Return (x, y) of the center of cell containing provided text 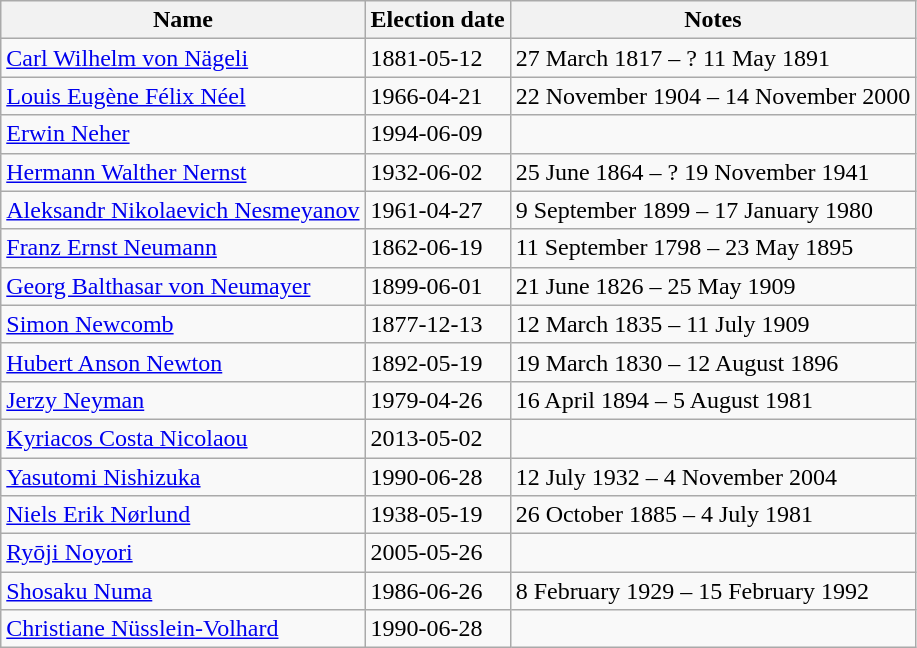
22 November 1904 – 14 November 2000 (713, 96)
2005-05-26 (438, 553)
Hubert Anson Newton (183, 362)
Election date (438, 20)
Aleksandr Nikolaevich Nesmeyanov (183, 210)
Franz Ernst Neumann (183, 248)
Christiane Nüsslein-Volhard (183, 629)
1938-05-19 (438, 515)
26 October 1885 – 4 July 1981 (713, 515)
Shosaku Numa (183, 591)
Louis Eugène Félix Néel (183, 96)
11 September 1798 – 23 May 1895 (713, 248)
Kyriacos Costa Nicolaou (183, 438)
Name (183, 20)
1966-04-21 (438, 96)
19 March 1830 – 12 August 1896 (713, 362)
1899-06-01 (438, 286)
1994-06-09 (438, 134)
Niels Erik Nørlund (183, 515)
1862-06-19 (438, 248)
1892-05-19 (438, 362)
1881-05-12 (438, 58)
Hermann Walther Nernst (183, 172)
Yasutomi Nishizuka (183, 477)
Notes (713, 20)
1979-04-26 (438, 400)
Georg Balthasar von Neumayer (183, 286)
16 April 1894 – 5 August 1981 (713, 400)
1932-06-02 (438, 172)
27 March 1817 – ? 11 May 1891 (713, 58)
25 June 1864 – ? 19 November 1941 (713, 172)
8 February 1929 – 15 February 1992 (713, 591)
12 March 1835 – 11 July 1909 (713, 324)
1877-12-13 (438, 324)
Carl Wilhelm von Nägeli (183, 58)
Erwin Neher (183, 134)
1986-06-26 (438, 591)
21 June 1826 – 25 May 1909 (713, 286)
12 July 1932 – 4 November 2004 (713, 477)
Jerzy Neyman (183, 400)
2013-05-02 (438, 438)
9 September 1899 – 17 January 1980 (713, 210)
Ryōji Noyori (183, 553)
1961-04-27 (438, 210)
Simon Newcomb (183, 324)
